Extract the (X, Y) coordinate from the center of the cell holding the provided text.  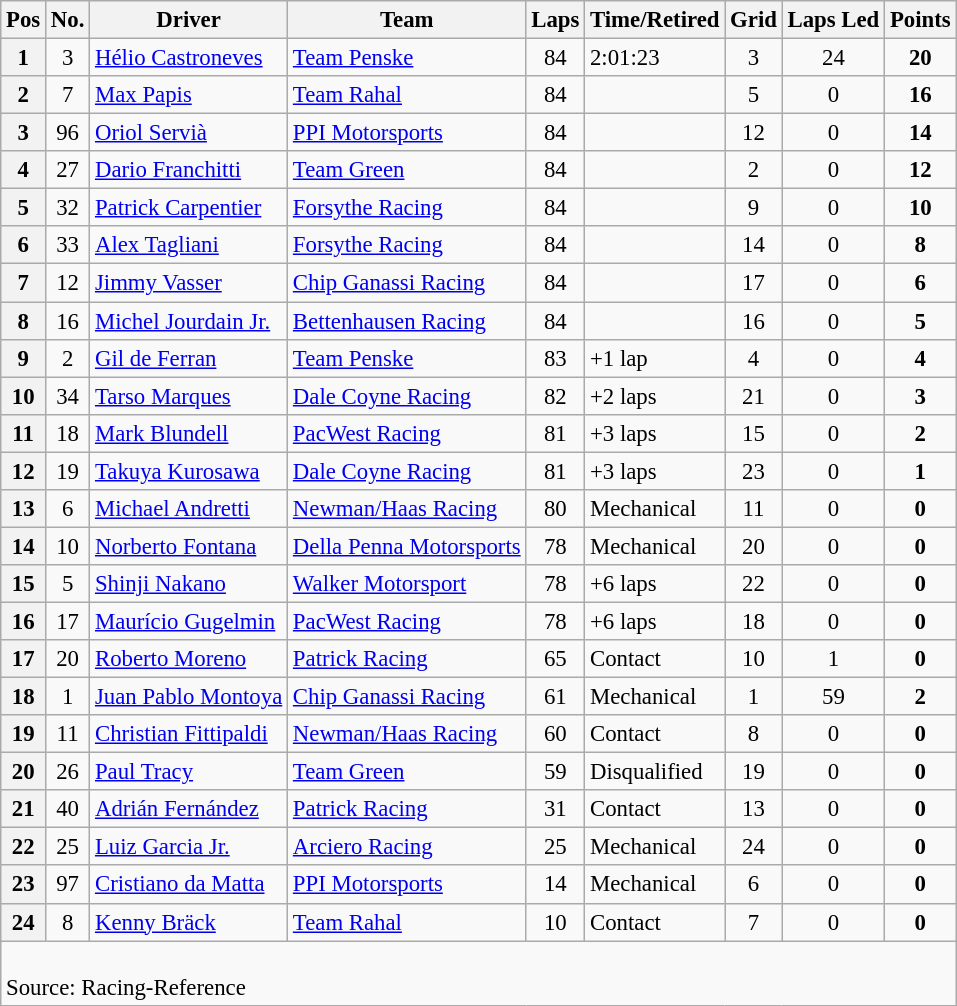
+1 lap (655, 358)
Maurício Gugelmin (189, 621)
26 (68, 772)
Dario Franchitti (189, 170)
Walker Motorsport (407, 584)
Bettenhausen Racing (407, 321)
97 (68, 885)
Patrick Carpentier (189, 208)
Cristiano da Matta (189, 885)
Michel Jourdain Jr. (189, 321)
Laps Led (833, 20)
32 (68, 208)
+2 laps (655, 396)
Laps (556, 20)
82 (556, 396)
40 (68, 809)
Tarso Marques (189, 396)
Arciero Racing (407, 847)
No. (68, 20)
80 (556, 509)
Della Penna Motorsports (407, 546)
Max Papis (189, 95)
Pos (24, 20)
Jimmy Vasser (189, 283)
Driver (189, 20)
Kenny Bräck (189, 922)
Gil de Ferran (189, 358)
60 (556, 734)
Luiz Garcia Jr. (189, 847)
Hélio Castroneves (189, 58)
Oriol Servià (189, 133)
Michael Andretti (189, 509)
Adrián Fernández (189, 809)
Alex Tagliani (189, 245)
83 (556, 358)
2:01:23 (655, 58)
Points (920, 20)
Christian Fittipaldi (189, 734)
Paul Tracy (189, 772)
Roberto Moreno (189, 659)
Juan Pablo Montoya (189, 697)
Norberto Fontana (189, 546)
Takuya Kurosawa (189, 471)
96 (68, 133)
27 (68, 170)
Grid (754, 20)
33 (68, 245)
Team (407, 20)
Disqualified (655, 772)
Shinji Nakano (189, 584)
Source: Racing-Reference (478, 974)
Time/Retired (655, 20)
34 (68, 396)
61 (556, 697)
Mark Blundell (189, 433)
31 (556, 809)
65 (556, 659)
